Determine the (X, Y) coordinate at the center of the cell enclosing the given text.  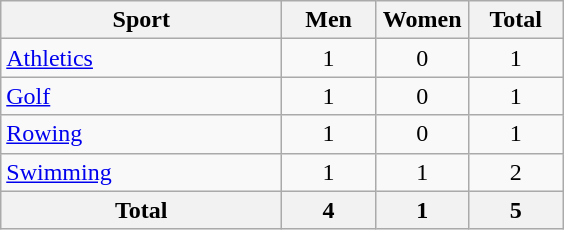
Athletics (142, 58)
Golf (142, 96)
Swimming (142, 172)
Women (422, 20)
Rowing (142, 134)
4 (329, 210)
5 (516, 210)
2 (516, 172)
Sport (142, 20)
Men (329, 20)
